For the text-containing cell, return its midpoint in [x, y] coordinate format. 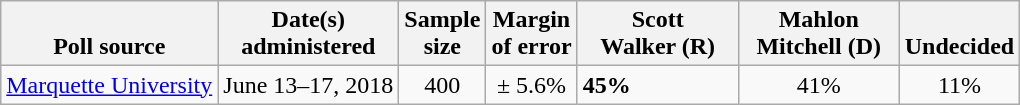
Date(s)administered [308, 34]
400 [442, 85]
Marquette University [110, 85]
Poll source [110, 34]
Samplesize [442, 34]
June 13–17, 2018 [308, 85]
MahlonMitchell (D) [818, 34]
Marginof error [532, 34]
45% [658, 85]
Undecided [959, 34]
± 5.6% [532, 85]
ScottWalker (R) [658, 34]
11% [959, 85]
41% [818, 85]
